Locate the cell with the specified text and output its (X, Y) center coordinate. 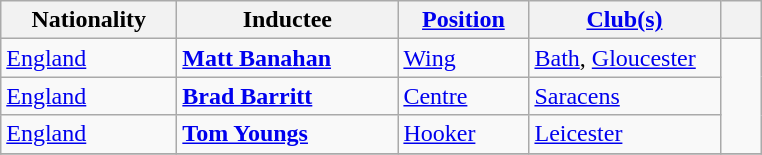
Hooker (464, 134)
Matt Banahan (288, 58)
Leicester (624, 134)
Wing (464, 58)
Saracens (624, 96)
Centre (464, 96)
Tom Youngs (288, 134)
Club(s) (624, 20)
Position (464, 20)
Nationality (89, 20)
Inductee (288, 20)
Bath, Gloucester (624, 58)
Brad Barritt (288, 96)
